Capture the cell that displays the provided text and extract its [x, y] central coordinate. 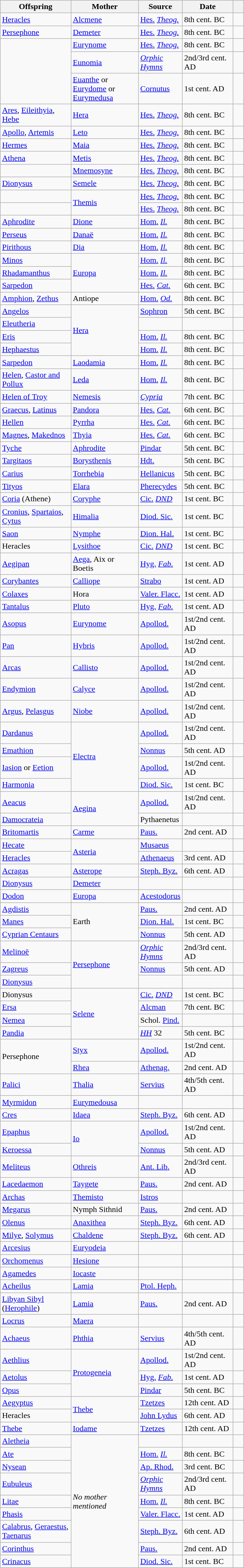
Mother [105, 7]
Carius [36, 473]
Athenag. [160, 1067]
Hesione [105, 1261]
Epaphus [36, 1132]
Hephaestus [36, 349]
Hellen [36, 422]
Aletheia [36, 1441]
Pan [36, 646]
Hom. Od. [160, 298]
Tantalus [36, 606]
Helen of Troy [36, 397]
Earth [105, 922]
Dodon [36, 896]
Argus, Pelasgus [36, 711]
Cypria [160, 397]
Danaë [105, 235]
Alcmene [105, 19]
Rhea [105, 1067]
HH 32 [160, 1033]
Megarus [36, 1210]
Source [160, 7]
Perseus [36, 235]
Laodamia [105, 362]
Minos [36, 260]
Elara [105, 486]
Calabrus, Geraestus, Taenarus [36, 1531]
Aetolus [36, 1377]
Meliteus [36, 1167]
Selene [105, 1014]
Calyce [105, 689]
Arcesius [36, 1248]
Arcas [36, 668]
Saon [36, 534]
Targitaos [36, 461]
Asteria [105, 851]
Euryodeia [105, 1248]
Acheilus [36, 1286]
Electra [105, 757]
Ptol. Heph. [160, 1286]
Litae [36, 1501]
Rhadamanthus [36, 273]
Idaea [105, 1115]
Dardanus [36, 733]
Calliope [105, 581]
Protogeneia [105, 1372]
Taygete [105, 1184]
Pyrrha [105, 422]
3rd cent. AD [208, 858]
Iodame [105, 1428]
Nymph Sithnid [105, 1210]
Ap. Rhod. [160, 1467]
Aegyptus [36, 1403]
Nemesis [105, 397]
Thalia [105, 1084]
Aegipan [36, 564]
Achaeus [36, 1338]
Melinoë [36, 952]
Thyia [105, 435]
Ares, Eileithyia, Hebe [36, 115]
Ant. Lib. [160, 1167]
Antiope [105, 298]
Tyche [36, 448]
Hdt. [160, 461]
Cornutus [160, 89]
Pherecydes [160, 486]
Nymphe [105, 534]
Leto [105, 132]
Offspring [36, 7]
Iocaste [105, 1273]
Mnemosyne [105, 170]
Colaxes [36, 594]
Tityos [36, 486]
Manes [36, 922]
Anaxithea [105, 1222]
Sophron [160, 311]
Myrmidon [36, 1102]
Hecate [36, 845]
Carme [105, 832]
Acestodorus [160, 896]
Cronius, Spartaios, Cytus [36, 516]
Amphion, Zethus [36, 298]
Pirithous [36, 247]
Borysthenis [105, 461]
Cyprian Centaurs [36, 934]
Hellanicus [160, 473]
Acragas [36, 870]
Crinacus [36, 1561]
Coryphe [105, 499]
Lacedaemon [36, 1184]
Io [105, 1138]
Agamedes [36, 1273]
Hermes [36, 145]
Metis [105, 158]
Corybantes [36, 581]
Phthia [105, 1338]
Nysean [36, 1467]
Musaeus [160, 845]
Hybris [105, 646]
Hora [105, 594]
Date [208, 7]
Keroessa [36, 1149]
Agdistis [36, 909]
Torrhebia [105, 473]
Istros [160, 1197]
Angelos [36, 311]
Aeacus [36, 802]
Phasis [36, 1514]
Alcman [160, 1007]
Eubuleus [36, 1484]
Ate [36, 1454]
Dia [105, 247]
Schol. Pind. [160, 1020]
Opus [36, 1390]
Lysithoe [105, 546]
Strabo [160, 581]
Zagreus [36, 969]
Asterope [105, 870]
Locrus [36, 1321]
Pythaenetus [160, 819]
Cres [36, 1115]
Harmonia [36, 785]
Maera [105, 1321]
Olenus [36, 1222]
Libyan Sibyl (Herophile) [36, 1303]
John Lydus [160, 1416]
Semele [105, 183]
Maia [105, 145]
Athena [36, 158]
Chaldene [105, 1235]
Leda [105, 379]
Themis [105, 203]
Themisto [105, 1197]
Pandia [36, 1033]
Graecus, Latinus [36, 410]
Othreis [105, 1167]
Euanthe or Eurydome or Eurymedusa [105, 89]
Endymion [36, 689]
Ersa [36, 1007]
Eurymedousa [105, 1102]
Emathion [36, 750]
Britomartis [36, 832]
Callisto [105, 668]
No mother mentioned [105, 1501]
Magnes, Makednos [36, 435]
Eunomia [105, 62]
Damocrateia [36, 819]
Styx [105, 1050]
Eleutheria [36, 324]
Orchomenus [36, 1261]
Nemea [36, 1020]
Himalia [105, 516]
Athenaeus [160, 858]
Dione [105, 222]
Corinthus [36, 1549]
3rd cent. BC [208, 1467]
Apollo, Artemis [36, 132]
Eris [36, 337]
Milye, Solymus [36, 1235]
Asopus [36, 623]
Aega, Aix or Boetis [105, 564]
Niobe [105, 711]
Aethlius [36, 1360]
Pluto [105, 606]
Iasion or Eetion [36, 768]
Coria (Athene) [36, 499]
Archas [36, 1197]
Helen, Castor and Pollux [36, 379]
Palici [36, 1084]
Pandora [105, 410]
Aegina [105, 809]
